Search for the cell housing the specified text and yield its (X, Y) center coordinate. 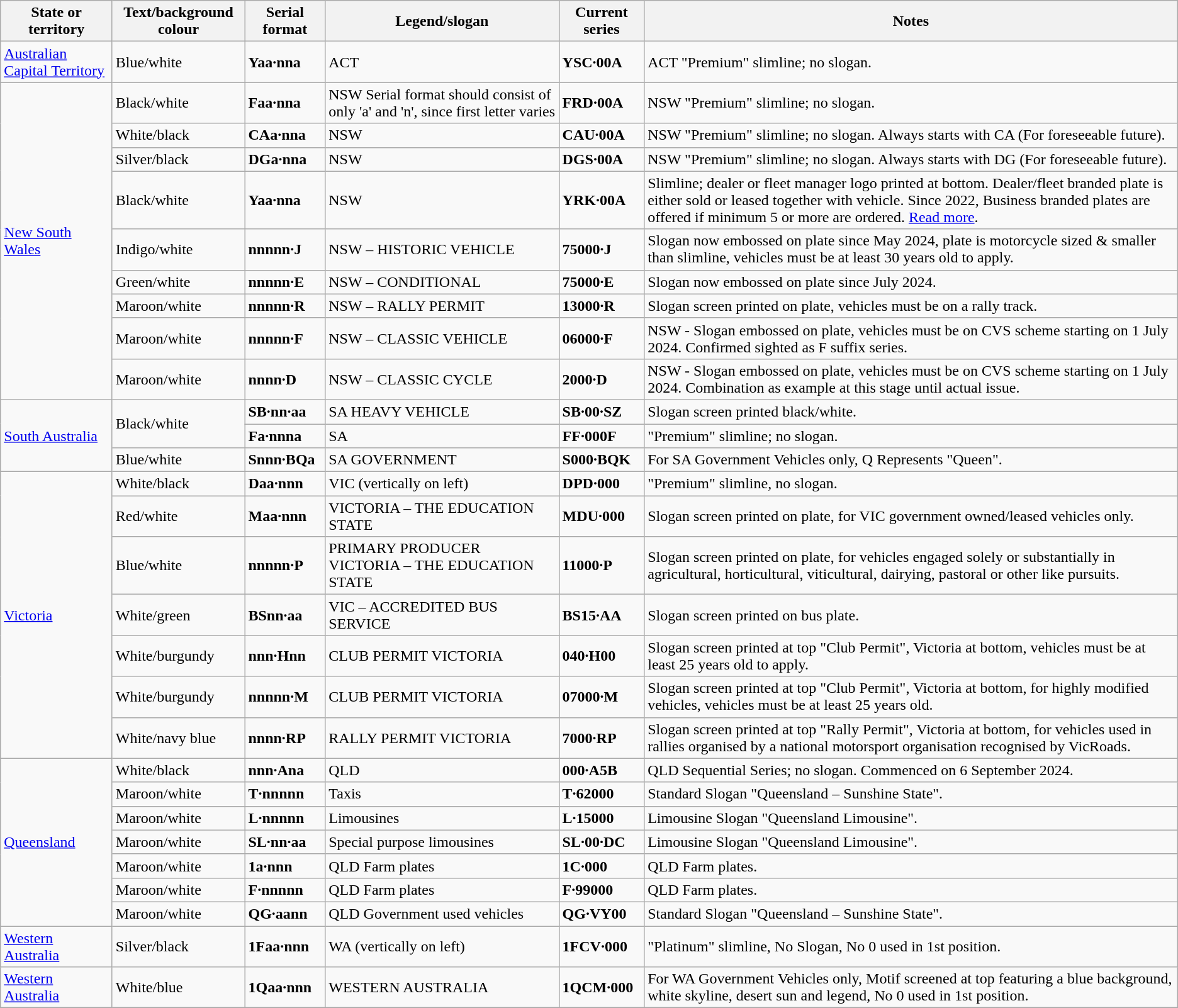
Red/white (179, 516)
SL·00·DC (602, 842)
WESTERN AUSTRALIA (442, 988)
QLD Government used vehicles (442, 914)
1QCM·000 (602, 988)
Slogan screen printed on plate, for VIC government owned/leased vehicles only. (911, 516)
L·nnnnn (285, 818)
nnnn·RP (285, 737)
Legend/slogan (442, 21)
Fa·nnna (285, 436)
QLD (442, 770)
NSW Serial format should consist of only 'a' and 'n', since first letter varies (442, 103)
FRD·00A (602, 103)
nnnnn·R (285, 306)
nnn·Hnn (285, 656)
Special purpose limousines (442, 842)
Current series (602, 21)
Indigo/white (179, 249)
VIC (vertically on left) (442, 484)
Limousines (442, 818)
QG·aann (285, 914)
Slogan now embossed on plate since July 2024. (911, 282)
nnnnn·P (285, 566)
NSW "Premium" slimline; no slogan. (911, 103)
S000·BQK (602, 460)
MDU·000 (602, 516)
New South Wales (57, 242)
L·15000 (602, 818)
SB·nn·aa (285, 412)
Text/background colour (179, 21)
RALLY PERMIT VICTORIA (442, 737)
Slogan screen printed black/white. (911, 412)
nnnnn·J (285, 249)
T·nnnnn (285, 794)
For SA Government Vehicles only, Q Represents "Queen". (911, 460)
Slogan now embossed on plate since May 2024, plate is motorcycle sized & smaller than slimline, vehicles must be at least 30 years old to apply. (911, 249)
DGS·00A (602, 159)
Slogan screen printed at top "Club Permit", Victoria at bottom, vehicles must be at least 25 years old to apply. (911, 656)
CAa·nna (285, 135)
SA (442, 436)
nnnnn·F (285, 339)
75000·E (602, 282)
PRIMARY PRODUCER VICTORIA – THE EDUCATION STATE (442, 566)
NSW – CLASSIC CYCLE (442, 379)
Australian Capital Territory (57, 62)
SA GOVERNMENT (442, 460)
BS15·AA (602, 615)
11000·P (602, 566)
Queensland (57, 842)
Slogan screen printed on plate, vehicles must be on a rally track. (911, 306)
1a·nnn (285, 866)
Taxis (442, 794)
Victoria (57, 615)
BSnn·aa (285, 615)
nnnnn·M (285, 697)
NSW – CLASSIC VEHICLE (442, 339)
Green/white (179, 282)
Faa·nna (285, 103)
NSW - Slogan embossed on plate, vehicles must be on CVS scheme starting on 1 July 2024. Combination as example at this stage until actual issue. (911, 379)
F·nnnnn (285, 890)
VICTORIA – THE EDUCATION STATE (442, 516)
06000·F (602, 339)
1C·000 (602, 866)
"Premium" slimline, no slogan. (911, 484)
75000·J (602, 249)
VIC – ACCREDITED BUS SERVICE (442, 615)
NSW – CONDITIONAL (442, 282)
YRK·00A (602, 200)
Maa·nnn (285, 516)
White/blue (179, 988)
Snnn·BQa (285, 460)
NSW – HISTORIC VEHICLE (442, 249)
QG·VY00 (602, 914)
1FCV·000 (602, 946)
DGa·nna (285, 159)
Slogan screen printed at top "Club Permit", Victoria at bottom, for highly modified vehicles, vehicles must be at least 25 years old. (911, 697)
"Platinum" slimline, No Slogan, No 0 used in 1st position. (911, 946)
nnnn·D (285, 379)
7000·RP (602, 737)
040·H00 (602, 656)
F·99000 (602, 890)
SB·00·SZ (602, 412)
NSW "Premium" slimline; no slogan. Always starts with CA (For foreseeable future). (911, 135)
State or territory (57, 21)
T·62000 (602, 794)
DPD·000 (602, 484)
NSW - Slogan embossed on plate, vehicles must be on CVS scheme starting on 1 July 2024. Confirmed sighted as F suffix series. (911, 339)
White/green (179, 615)
NSW "Premium" slimline; no slogan. Always starts with DG (For foreseeable future). (911, 159)
Slogan screen printed on bus plate. (911, 615)
13000·R (602, 306)
For WA Government Vehicles only, Motif screened at top featuring a blue background, white skyline, desert sun and legend, No 0 used in 1st position. (911, 988)
Daa·nnn (285, 484)
1Qaa·nnn (285, 988)
ACT (442, 62)
NSW – RALLY PERMIT (442, 306)
YSC·00A (602, 62)
SL·nn·aa (285, 842)
SA HEAVY VEHICLE (442, 412)
"Premium" slimline; no slogan. (911, 436)
000·A5B (602, 770)
QLD Sequential Series; no slogan. Commenced on 6 September 2024. (911, 770)
WA (vertically on left) (442, 946)
nnn·Ana (285, 770)
FF·000F (602, 436)
CAU·00A (602, 135)
07000·M (602, 697)
White/navy blue (179, 737)
Serial format (285, 21)
Notes (911, 21)
ACT "Premium" slimline; no slogan. (911, 62)
South Australia (57, 435)
nnnnn·E (285, 282)
2000·D (602, 379)
1Faa·nnn (285, 946)
